Scan for the cell matching the given text and deliver its (X, Y) coordinate at center. 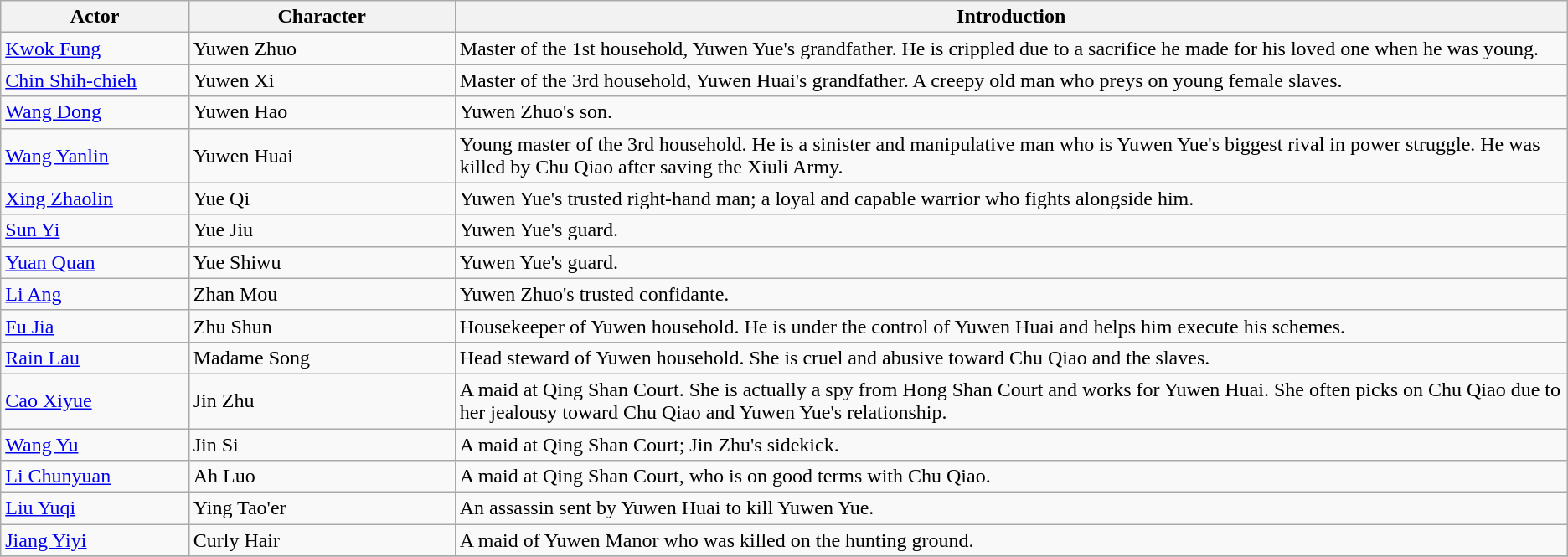
Wang Dong (95, 112)
Li Chunyuan (95, 477)
A maid at Qing Shan Court; Jin Zhu's sidekick. (1011, 445)
Yuwen Zhuo's son. (1011, 112)
Yuwen Xi (322, 80)
Sun Yi (95, 230)
Master of the 3rd household, Yuwen Huai's grandfather. A creepy old man who preys on young female slaves. (1011, 80)
Wang Yanlin (95, 156)
Yuwen Hao (322, 112)
Yuwen Zhuo (322, 49)
Jin Zhu (322, 400)
Fu Jia (95, 326)
Yue Jiu (322, 230)
Cao Xiyue (95, 400)
Ying Tao'er (322, 508)
Head steward of Yuwen household. She is cruel and abusive toward Chu Qiao and the slaves. (1011, 358)
Rain Lau (95, 358)
Xing Zhaolin (95, 199)
Yue Qi (322, 199)
Liu Yuqi (95, 508)
Wang Yu (95, 445)
Ah Luo (322, 477)
Zhan Mou (322, 294)
A maid at Qing Shan Court, who is on good terms with Chu Qiao. (1011, 477)
Character (322, 17)
Yuan Quan (95, 262)
Introduction (1011, 17)
Actor (95, 17)
Chin Shih-chieh (95, 80)
Kwok Fung (95, 49)
Housekeeper of Yuwen household. He is under the control of Yuwen Huai and helps him execute his schemes. (1011, 326)
Zhu Shun (322, 326)
Yue Shiwu (322, 262)
An assassin sent by Yuwen Huai to kill Yuwen Yue. (1011, 508)
A maid of Yuwen Manor who was killed on the hunting ground. (1011, 540)
Yuwen Zhuo's trusted confidante. (1011, 294)
Yuwen Yue's trusted right-hand man; a loyal and capable warrior who fights alongside him. (1011, 199)
Li Ang (95, 294)
Master of the 1st household, Yuwen Yue's grandfather. He is crippled due to a sacrifice he made for his loved one when he was young. (1011, 49)
Madame Song (322, 358)
Jiang Yiyi (95, 540)
Yuwen Huai (322, 156)
Jin Si (322, 445)
Curly Hair (322, 540)
